Output the [x, y] coordinate of the center of the cell containing the given text.  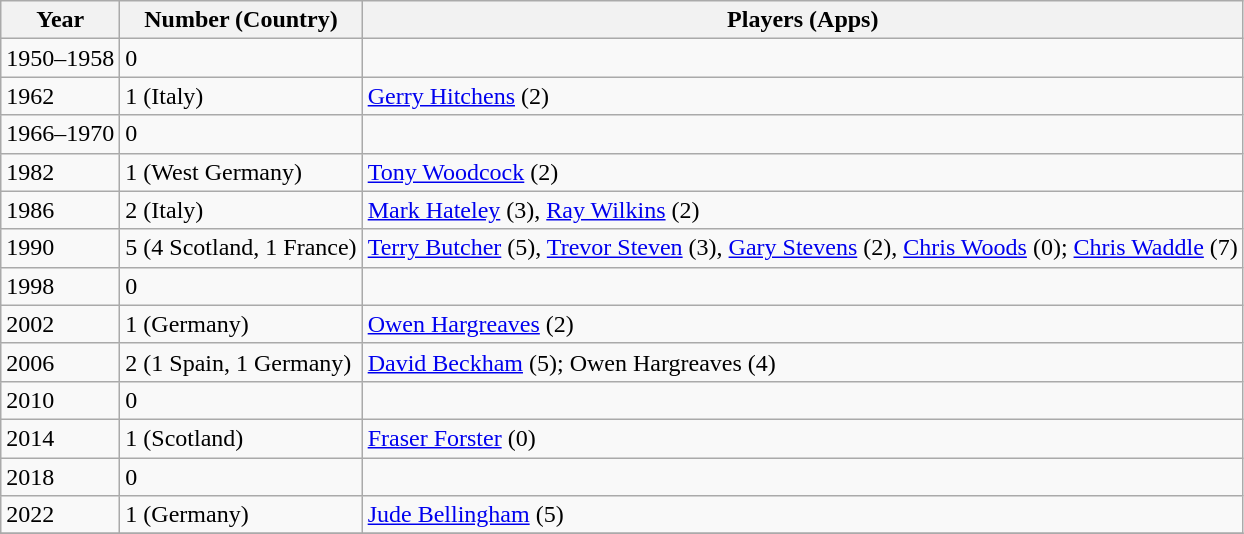
1986 [60, 210]
2018 [60, 477]
Tony Woodcock (2) [802, 172]
2002 [60, 324]
Number (Country) [241, 20]
1 (West Germany) [241, 172]
Year [60, 20]
Fraser Forster (0) [802, 438]
5 (4 Scotland, 1 France) [241, 248]
1962 [60, 96]
1 (Italy) [241, 96]
Terry Butcher (5), Trevor Steven (3), Gary Stevens (2), Chris Woods (0); Chris Waddle (7) [802, 248]
1990 [60, 248]
Gerry Hitchens (2) [802, 96]
2014 [60, 438]
2 (Italy) [241, 210]
1982 [60, 172]
Mark Hateley (3), Ray Wilkins (2) [802, 210]
1966–1970 [60, 134]
Owen Hargreaves (2) [802, 324]
2 (1 Spain, 1 Germany) [241, 362]
1998 [60, 286]
Jude Bellingham (5) [802, 515]
2022 [60, 515]
2006 [60, 362]
Players (Apps) [802, 20]
2010 [60, 400]
1 (Scotland) [241, 438]
David Beckham (5); Owen Hargreaves (4) [802, 362]
1950–1958 [60, 58]
